Identify which cell holds the provided text, then report its (x, y) central coordinate. 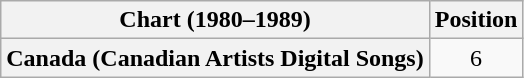
6 (476, 58)
Canada (Canadian Artists Digital Songs) (215, 58)
Chart (1980–1989) (215, 20)
Position (476, 20)
